Identify which cell holds the provided text, then report its (X, Y) central coordinate. 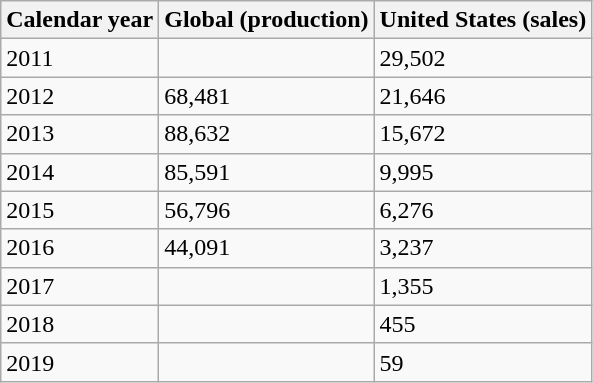
2011 (80, 58)
21,646 (483, 96)
68,481 (266, 96)
2015 (80, 210)
59 (483, 362)
Global (production) (266, 20)
29,502 (483, 58)
Calendar year (80, 20)
56,796 (266, 210)
6,276 (483, 210)
15,672 (483, 134)
2017 (80, 286)
1,355 (483, 286)
88,632 (266, 134)
455 (483, 324)
2019 (80, 362)
2014 (80, 172)
9,995 (483, 172)
2016 (80, 248)
2013 (80, 134)
3,237 (483, 248)
2018 (80, 324)
44,091 (266, 248)
85,591 (266, 172)
2012 (80, 96)
United States (sales) (483, 20)
